Return the [X, Y] coordinate for the center point of the cell that contains the specified text.  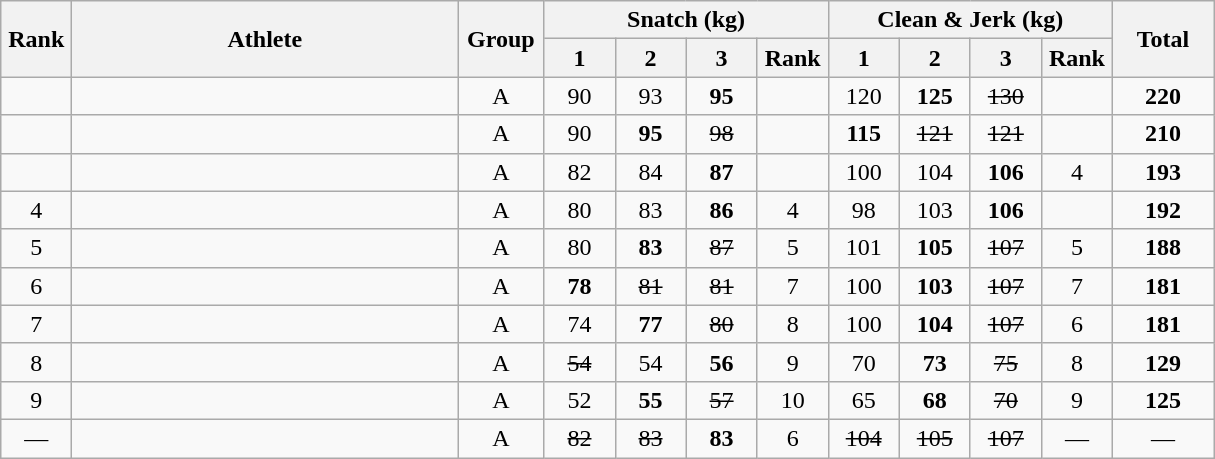
68 [934, 400]
10 [792, 400]
Total [1162, 39]
220 [1162, 96]
86 [722, 210]
210 [1162, 134]
84 [650, 172]
77 [650, 324]
Group [501, 39]
129 [1162, 362]
188 [1162, 248]
120 [864, 96]
78 [580, 286]
192 [1162, 210]
Athlete [265, 39]
101 [864, 248]
75 [1006, 362]
193 [1162, 172]
115 [864, 134]
52 [580, 400]
57 [722, 400]
Clean & Jerk (kg) [970, 20]
130 [1006, 96]
93 [650, 96]
65 [864, 400]
73 [934, 362]
55 [650, 400]
56 [722, 362]
Snatch (kg) [686, 20]
74 [580, 324]
